Pinpoint the cell where the given text exists, returning its (X, Y) midpoint coordinate. 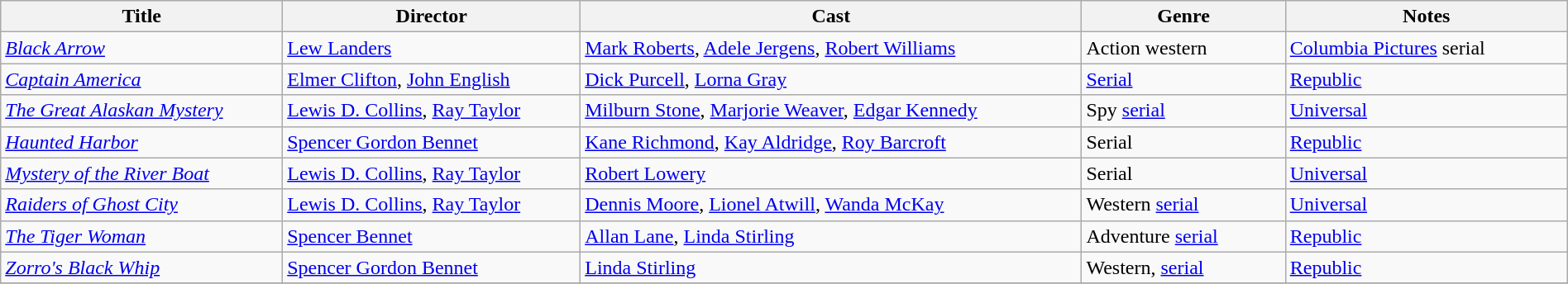
Cast (831, 17)
Dennis Moore, Lionel Atwill, Wanda McKay (831, 205)
Raiders of Ghost City (142, 205)
Spy serial (1183, 111)
Lew Landers (432, 48)
Director (432, 17)
Columbia Pictures serial (1426, 48)
Genre (1183, 17)
Title (142, 17)
Spencer Bennet (432, 236)
Captain America (142, 79)
Elmer Clifton, John English (432, 79)
Allan Lane, Linda Stirling (831, 236)
Western serial (1183, 205)
Linda Stirling (831, 267)
Kane Richmond, Kay Aldridge, Roy Barcroft (831, 142)
Mark Roberts, Adele Jergens, Robert Williams (831, 48)
Haunted Harbor (142, 142)
Western, serial (1183, 267)
Mystery of the River Boat (142, 173)
Robert Lowery (831, 173)
Notes (1426, 17)
Milburn Stone, Marjorie Weaver, Edgar Kennedy (831, 111)
Black Arrow (142, 48)
The Great Alaskan Mystery (142, 111)
Zorro's Black Whip (142, 267)
The Tiger Woman (142, 236)
Dick Purcell, Lorna Gray (831, 79)
Action western (1183, 48)
Adventure serial (1183, 236)
